Scan for the cell matching the given text and deliver its [X, Y] coordinate at center. 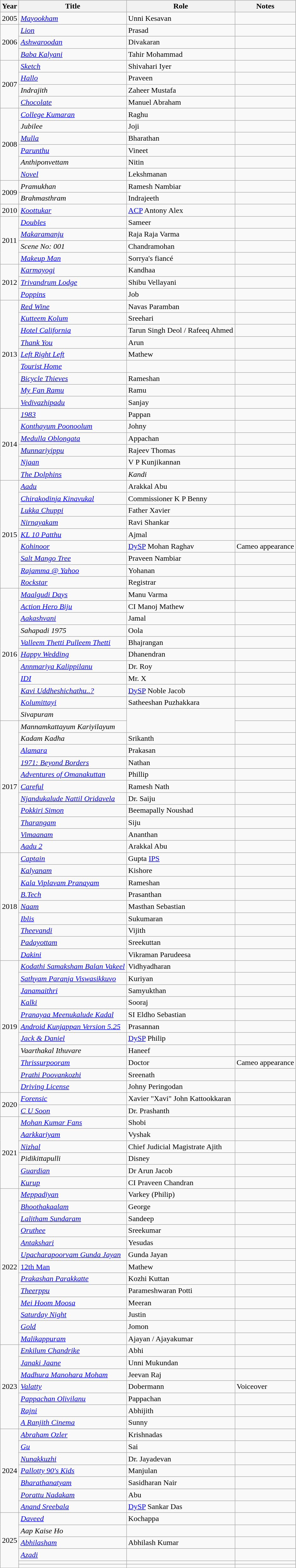
2024 [9, 1471]
Upacharapoorvam Gunda Jayan [73, 1255]
Madhura Manohara Moham [73, 1375]
Joji [181, 126]
2018 [9, 906]
B.Tech [73, 894]
Valatty [73, 1387]
Abhilash Kumar [181, 1543]
Mr. X [181, 678]
Father Xavier [181, 510]
2022 [9, 1267]
Mayookham [73, 18]
Dobermann [181, 1387]
CI Praveen Chandran [181, 1183]
Vijith [181, 931]
Kozhi Kuttan [181, 1278]
Kadam Kadha [73, 739]
ACP Antony Alex [181, 210]
Appachan [181, 438]
Kohinoor [73, 547]
Action Hero Biju [73, 606]
Prathi Poovankozhi [73, 1074]
Praveen Nambiar [181, 559]
The Dolphins [73, 474]
Malikappuram [73, 1339]
Kochappa [181, 1519]
Makeup Man [73, 258]
Disney [181, 1159]
Pidikittapulli [73, 1159]
Chandramohan [181, 246]
Meeran [181, 1303]
Theevandi [73, 931]
Maalgudi Days [73, 594]
2020 [9, 1104]
Aakashvani [73, 618]
Hotel California [73, 330]
Dr Arun Jacob [181, 1171]
Meppadiyan [73, 1195]
Tourist Home [73, 366]
Voiceover [265, 1387]
Karmayogi [73, 270]
Ramu [181, 390]
2009 [9, 192]
Chocolate [73, 102]
Yohanan [181, 570]
Salt Mango Tree [73, 559]
Dr. Roy [181, 666]
Dr. Saiju [181, 799]
2010 [9, 210]
Kolumittayi [73, 702]
Abu [181, 1495]
Sreekumar [181, 1231]
Sukumaran [181, 919]
Registrar [181, 582]
Bicycle Thieves [73, 378]
Jomon [181, 1327]
Konthayum Poonoolum [73, 426]
Nunakkuzhi [73, 1459]
IDI [73, 678]
Phillip [181, 775]
Daveed [73, 1519]
Jubilee [73, 126]
Ravi Shankar [181, 522]
Pallotty 90's Kids [73, 1471]
Samyukthan [181, 991]
Sunny [181, 1423]
Vineet [181, 150]
Sahapadi 1975 [73, 630]
Abhilasham [73, 1543]
Pramukhan [73, 186]
Manuel Abraham [181, 102]
Aap Kaise Ho [73, 1531]
Indrajith [73, 90]
Nitin [181, 162]
Kalki [73, 1003]
Hallo [73, 78]
Krishnadas [181, 1435]
Nathan [181, 763]
Red Wine [73, 306]
Mohan Kumar Fans [73, 1123]
Kala Viplavam Pranayam [73, 882]
Sketch [73, 66]
Lukka Chuppi [73, 510]
Poppins [73, 294]
Sathyam Paranja Viswasikkuvo [73, 979]
Rockstar [73, 582]
Koottukar [73, 210]
Vedivazhipadu [73, 402]
CI Manoj Mathew [181, 606]
Makaramanju [73, 234]
Porattu Nadakam [73, 1495]
Kishore [181, 870]
Kalyanam [73, 870]
Naam [73, 906]
Rajamma @ Yahoo [73, 570]
Srikanth [181, 739]
Padayottam [73, 943]
Rajeev Thomas [181, 450]
Pranayaa Meenukalude Kadal [73, 1015]
Jamal [181, 618]
Jeevan Raj [181, 1375]
Lion [73, 30]
Kavi Uddheshichathu..? [73, 690]
2017 [9, 787]
Munnariyippu [73, 450]
Sreenath [181, 1074]
Beemapally Noushad [181, 810]
Navas Paramban [181, 306]
Anand Sreebala [73, 1507]
Ajmal [181, 535]
Enkilum Chandrike [73, 1351]
Divakaran [181, 42]
2021 [9, 1153]
Shobi [181, 1123]
Vimaanam [73, 834]
KL 10 Patthu [73, 535]
Aadu 2 [73, 846]
Parunthu [73, 150]
Ajayan / Ajayakumar [181, 1339]
Ramesh Nambiar [181, 186]
2013 [9, 354]
SI Eldho Sebastian [181, 1015]
Abhijith [181, 1411]
Bhajrangan [181, 642]
Kandi [181, 474]
Thank You [73, 342]
Xavier "Xavi" John Kattookkaran [181, 1098]
2019 [9, 1027]
2015 [9, 534]
Nizhal [73, 1147]
Guardian [73, 1171]
Oruthee [73, 1231]
Njandukalude Nattil Oridavela [73, 799]
Nirnayakam [73, 522]
Praveen [181, 78]
Novel [73, 174]
Annmariya Kalippilanu [73, 666]
Vidhyadharan [181, 967]
Mei Hoom Moosa [73, 1303]
2025 [9, 1540]
1971: Beyond Borders [73, 763]
Sooraj [181, 1003]
Prakasan [181, 751]
Zaheer Mustafa [181, 90]
Captain [73, 858]
Careful [73, 787]
Lalitham Sundaram [73, 1219]
Siju [181, 822]
Mulla [73, 138]
Bharathan [181, 138]
2005 [9, 18]
Doctor [181, 1062]
Shivahari Iyer [181, 66]
Pappan [181, 414]
Tarun Singh Deol / Rafeeq Ahmed [181, 330]
Job [181, 294]
Valleem Thetti Pulleem Thetti [73, 642]
Sai [181, 1447]
Commissioner K P Benny [181, 498]
Gold [73, 1327]
1983 [73, 414]
College Kumaran [73, 114]
Manu Varma [181, 594]
Aarkkariyam [73, 1135]
Year [9, 6]
Satheeshan Puzhakkara [181, 702]
Varkey (Philip) [181, 1195]
Oola [181, 630]
Prasanthan [181, 894]
Kutteem Kolum [73, 318]
2011 [9, 240]
Johny [181, 426]
Mannamkattayum Kariyilayum [73, 726]
Yesudas [181, 1243]
Ramesh Nath [181, 787]
Kodathi Samaksham Balan Vakeel [73, 967]
Manjulan [181, 1471]
Thrissurpooram [73, 1062]
Aadu [73, 486]
Raghu [181, 114]
Chief Judicial Magistrate Ajith [181, 1147]
Sreekuttan [181, 943]
Parameshwaran Potti [181, 1290]
Antakshari [73, 1243]
Android Kunjappan Version 5.25 [73, 1027]
Medulla Oblongata [73, 438]
2023 [9, 1387]
2014 [9, 444]
Scene No: 001 [73, 246]
Anthiponvettam [73, 162]
Ananthan [181, 834]
Gupta IPS [181, 858]
My Fan Ramu [73, 390]
2006 [9, 42]
Gu [73, 1447]
Tahir Mohammad [181, 54]
Abhi [181, 1351]
Prasannan [181, 1027]
Dhanendran [181, 654]
Haneef [181, 1050]
Left Right Left [73, 354]
Vaarthakal Ithuvare [73, 1050]
Raja Raja Varma [181, 234]
DySP Noble Jacob [181, 690]
Prakashan Parakkatte [73, 1278]
Baba Kalyani [73, 54]
Rajni [73, 1411]
Dr. Jayadevan [181, 1459]
Trivandrum Lodge [73, 282]
Tharangam [73, 822]
Kurup [73, 1183]
Bhoothakaalam [73, 1207]
V P Kunjikannan [181, 462]
Indrajeeth [181, 198]
Janaki Jaane [73, 1363]
2016 [9, 655]
2008 [9, 144]
Masthan Sebastian [181, 906]
Pappachan Olivilanu [73, 1399]
Sasidharan Nair [181, 1483]
A Ranjith Cinema [73, 1423]
C U Soon [73, 1110]
Justin [181, 1315]
Pokkiri Simon [73, 810]
Role [181, 6]
Abraham Ozler [73, 1435]
Title [73, 6]
Saturday Night [73, 1315]
Prasad [181, 30]
Azadi [73, 1555]
Brahmasthram [73, 198]
Sameer [181, 222]
DySP Mohan Raghav [181, 547]
Njaan [73, 462]
Sreehari [181, 318]
Sandeep [181, 1219]
Kandhaa [181, 270]
Dakini [73, 955]
12th Man [73, 1267]
Sanjay [181, 402]
Jack & Daniel [73, 1039]
Janamaithri [73, 991]
Sivapuram [73, 714]
Lekshmanan [181, 174]
Unni Mukundan [181, 1363]
Iblis [73, 919]
Shibu Vellayani [181, 282]
Bharathanatyam [73, 1483]
Notes [265, 6]
Vikraman Parudeesa [181, 955]
Arun [181, 342]
Alamara [73, 751]
Unni Kesavan [181, 18]
Doubles [73, 222]
Pappachan [181, 1399]
Forensic [73, 1098]
Ashwaroodan [73, 42]
DySP Philip [181, 1039]
Happy Wedding [73, 654]
Chirakodinja Kinavukal [73, 498]
Sorrya's fiancé [181, 258]
DySP Sankar Das [181, 1507]
Gunda Jayan [181, 1255]
Dr. Prashanth [181, 1110]
Vyshak [181, 1135]
2007 [9, 84]
Johny Peringodan [181, 1086]
George [181, 1207]
Driving License [73, 1086]
Theerppu [73, 1290]
Adventures of Omanakuttan [73, 775]
2012 [9, 282]
Kuriyan [181, 979]
